From the cell containing the given text, extract its center point as (x, y) coordinate. 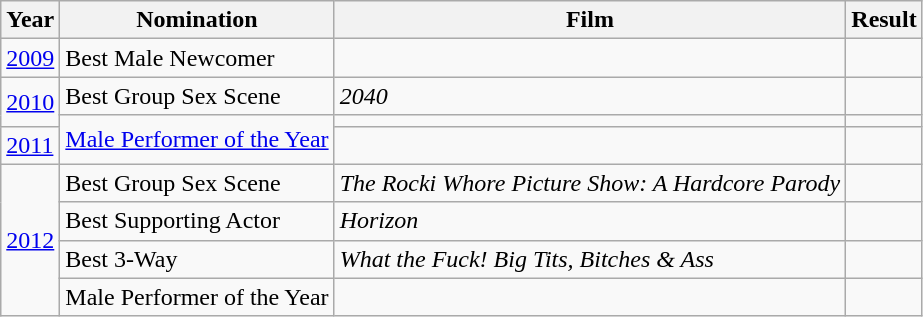
The Rocki Whore Picture Show: A Hardcore Parody (590, 183)
2040 (590, 96)
Best Supporting Actor (197, 221)
Film (590, 20)
2011 (30, 145)
Best Male Newcomer (197, 58)
Result (884, 20)
Year (30, 20)
Best 3-Way (197, 259)
2012 (30, 240)
What the Fuck! Big Tits, Bitches & Ass (590, 259)
2009 (30, 58)
Horizon (590, 221)
Nomination (197, 20)
2010 (30, 102)
